Output the (x, y) coordinate of the center of the cell containing the given text.  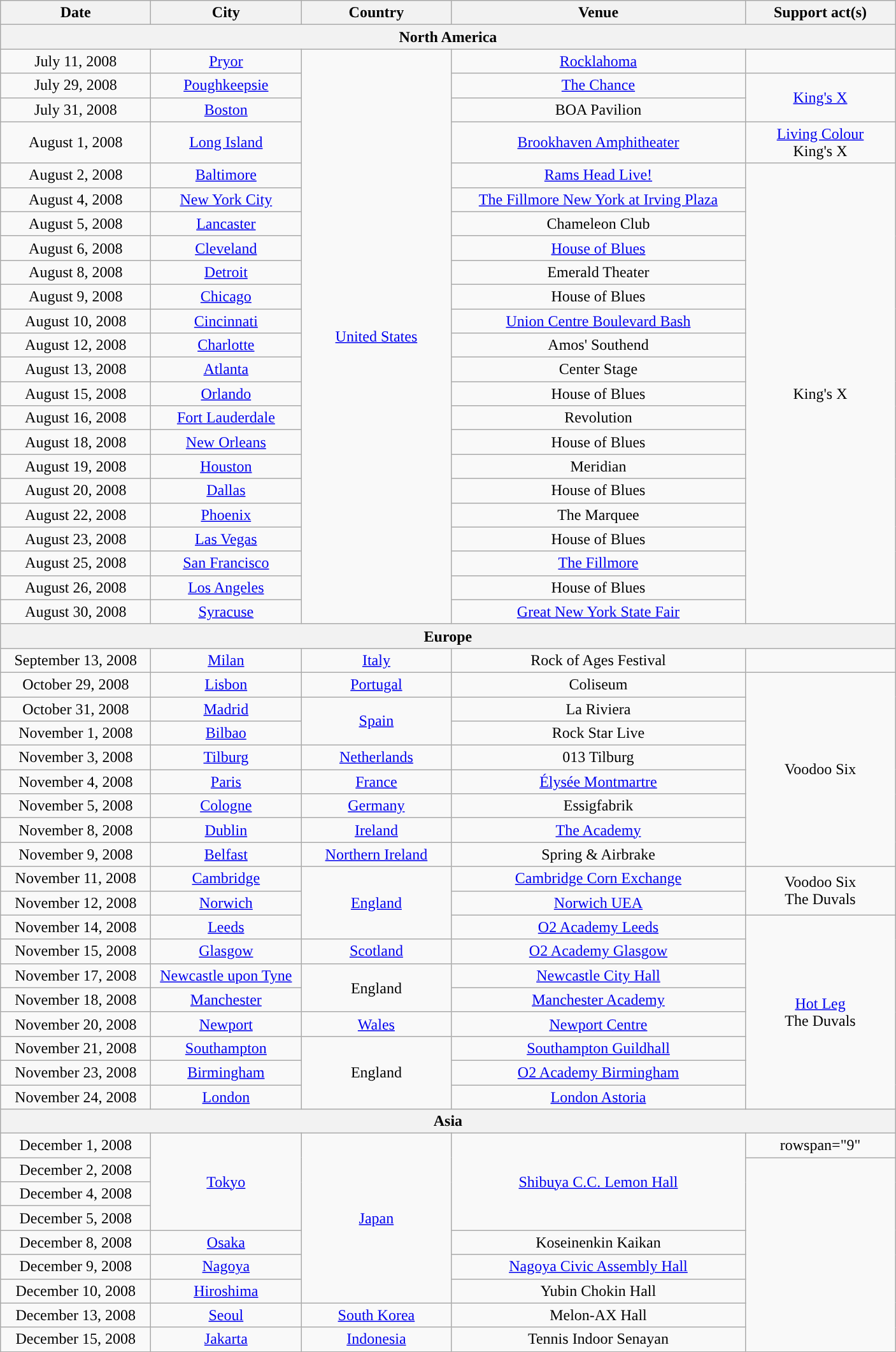
Chicago (226, 296)
Cincinnati (226, 320)
Poughkeepsie (226, 85)
Northern Ireland (376, 854)
August 25, 2008 (76, 563)
August 15, 2008 (76, 394)
Seoul (226, 1315)
Spain (376, 721)
Yubin Chokin Hall (599, 1291)
Élysée Montmartre (599, 782)
Great New York State Fair (599, 612)
London (226, 1097)
O2 Academy Birmingham (599, 1072)
City (226, 13)
Birmingham (226, 1072)
Cleveland (226, 248)
November 5, 2008 (76, 806)
November 9, 2008 (76, 854)
Revolution (599, 418)
North America (448, 37)
South Korea (376, 1315)
Newcastle City Hall (599, 975)
Italy (376, 660)
Pryor (226, 61)
August 9, 2008 (76, 296)
O2 Academy Glasgow (599, 951)
November 23, 2008 (76, 1072)
Dublin (226, 830)
August 23, 2008 (76, 539)
United States (376, 336)
August 1, 2008 (76, 143)
Osaka (226, 1242)
Boston (226, 110)
Rams Head Live! (599, 175)
Cologne (226, 806)
Union Centre Boulevard Bash (599, 320)
New Orleans (226, 442)
November 14, 2008 (76, 927)
New York City (226, 199)
Atlanta (226, 370)
November 11, 2008 (76, 879)
Spring & Airbrake (599, 854)
Norwich UEA (599, 903)
Coliseum (599, 684)
August 4, 2008 (76, 199)
Charlotte (226, 345)
Bilbao (226, 733)
BOA Pavilion (599, 110)
Rock of Ages Festival (599, 660)
July 31, 2008 (76, 110)
December 1, 2008 (76, 1146)
Koseinenkin Kaikan (599, 1242)
Melon-AX Hall (599, 1315)
Los Angeles (226, 587)
Center Stage (599, 370)
Venue (599, 13)
London Astoria (599, 1097)
Leeds (226, 927)
Cambridge Corn Exchange (599, 879)
The Chance (599, 85)
August 10, 2008 (76, 320)
Jakarta (226, 1339)
Houston (226, 466)
August 19, 2008 (76, 466)
Baltimore (226, 175)
November 15, 2008 (76, 951)
Lancaster (226, 224)
December 4, 2008 (76, 1194)
August 12, 2008 (76, 345)
Rocklahoma (599, 61)
October 31, 2008 (76, 709)
Meridian (599, 466)
July 11, 2008 (76, 61)
Nagoya (226, 1267)
Newcastle upon Tyne (226, 975)
The Academy (599, 830)
Voodoo SixThe Duvals (820, 891)
Fort Lauderdale (226, 418)
Wales (376, 1024)
La Riviera (599, 709)
Cambridge (226, 879)
Southampton Guildhall (599, 1048)
Scotland (376, 951)
Country (376, 13)
Support act(s) (820, 13)
Orlando (226, 394)
Dallas (226, 491)
Shibuya C.C. Lemon Hall (599, 1182)
Europe (448, 636)
Las Vegas (226, 539)
August 16, 2008 (76, 418)
November 17, 2008 (76, 975)
September 13, 2008 (76, 660)
Lisbon (226, 684)
The Fillmore (599, 563)
November 12, 2008 (76, 903)
Essigfabrik (599, 806)
Madrid (226, 709)
Long Island (226, 143)
November 4, 2008 (76, 782)
Manchester Academy (599, 1000)
August 13, 2008 (76, 370)
August 22, 2008 (76, 515)
013 Tilburg (599, 758)
December 10, 2008 (76, 1291)
December 9, 2008 (76, 1267)
Brookhaven Amphitheater (599, 143)
August 8, 2008 (76, 272)
Nagoya Civic Assembly Hall (599, 1267)
rowspan="9" (820, 1146)
Hiroshima (226, 1291)
Chameleon Club (599, 224)
Date (76, 13)
Glasgow (226, 951)
December 5, 2008 (76, 1218)
August 20, 2008 (76, 491)
Southampton (226, 1048)
Paris (226, 782)
December 13, 2008 (76, 1315)
France (376, 782)
The Marquee (599, 515)
August 2, 2008 (76, 175)
San Francisco (226, 563)
Norwich (226, 903)
Japan (376, 1218)
Milan (226, 660)
Tokyo (226, 1182)
November 24, 2008 (76, 1097)
Living ColourKing's X (820, 143)
Newport (226, 1024)
November 18, 2008 (76, 1000)
Manchester (226, 1000)
Indonesia (376, 1339)
Newport Centre (599, 1024)
November 20, 2008 (76, 1024)
November 3, 2008 (76, 758)
August 26, 2008 (76, 587)
November 8, 2008 (76, 830)
Rock Star Live (599, 733)
Voodoo Six (820, 769)
October 29, 2008 (76, 684)
July 29, 2008 (76, 85)
December 2, 2008 (76, 1170)
The Fillmore New York at Irving Plaza (599, 199)
November 21, 2008 (76, 1048)
August 6, 2008 (76, 248)
Germany (376, 806)
November 1, 2008 (76, 733)
Ireland (376, 830)
Hot LegThe Duvals (820, 1012)
August 30, 2008 (76, 612)
Phoenix (226, 515)
Belfast (226, 854)
Tennis Indoor Senayan (599, 1339)
Netherlands (376, 758)
Detroit (226, 272)
August 18, 2008 (76, 442)
December 8, 2008 (76, 1242)
O2 Academy Leeds (599, 927)
Syracuse (226, 612)
Asia (448, 1121)
December 15, 2008 (76, 1339)
August 5, 2008 (76, 224)
Amos' Southend (599, 345)
Portugal (376, 684)
Emerald Theater (599, 272)
Tilburg (226, 758)
